Pinpoint the cell where the given text exists, returning its (X, Y) midpoint coordinate. 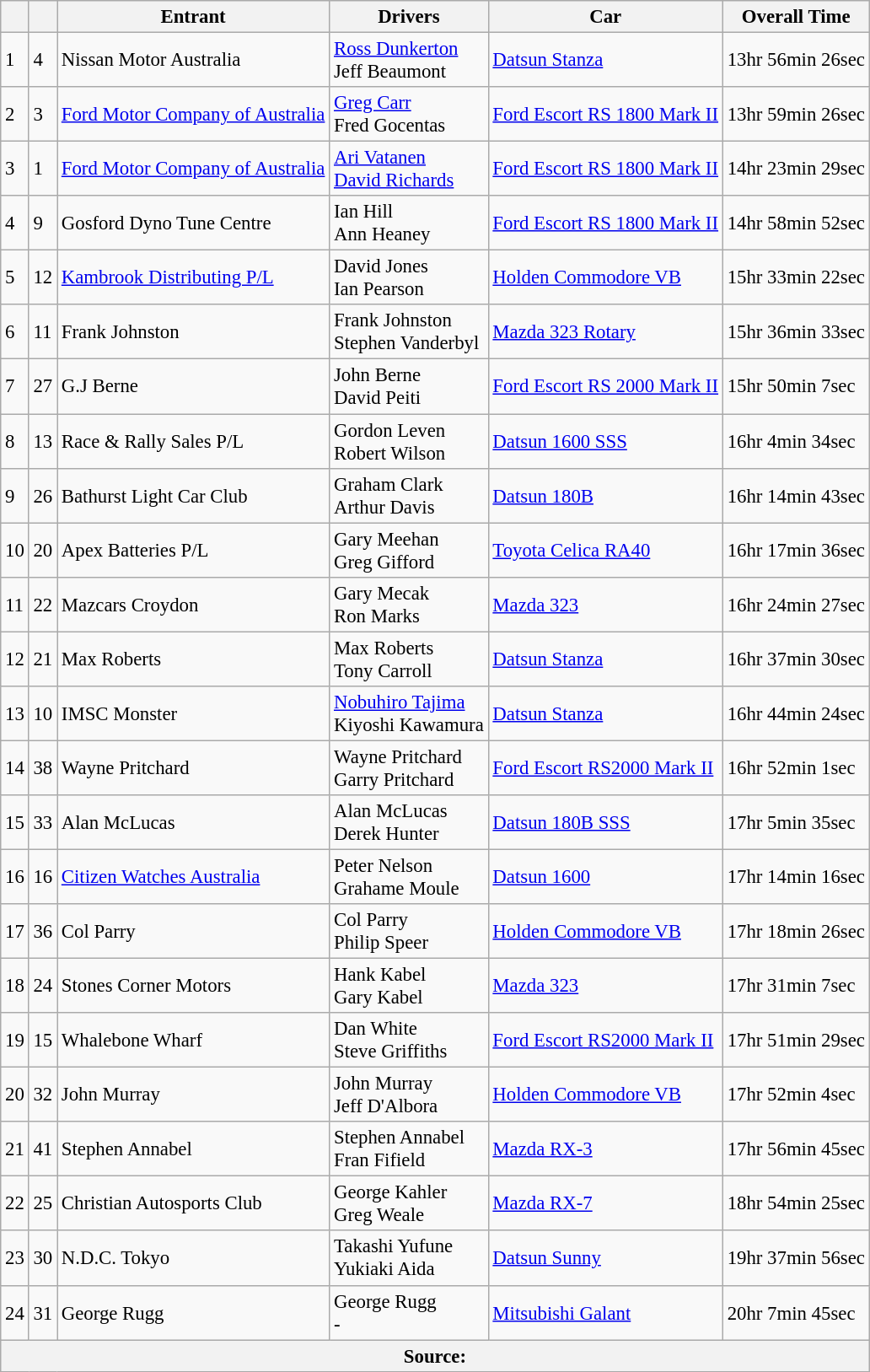
Nissan Motor Australia (194, 61)
Overall Time (796, 17)
Drivers (409, 17)
Frank Johnston (194, 332)
30 (42, 1258)
Mazda RX-3 (605, 1149)
Apex Batteries P/L (194, 550)
Entrant (194, 17)
Stephen Annabel (194, 1149)
G.J Berne (194, 386)
33 (42, 823)
Ari Vatanen David Richards (409, 169)
John Murray (194, 1095)
Alan McLucas Derek Hunter (409, 823)
15hr 36min 33sec (796, 332)
David Jones Ian Pearson (409, 278)
N.D.C. Tokyo (194, 1258)
Whalebone Wharf (194, 1041)
Datsun 1600 (605, 877)
IMSC Monster (194, 713)
7 (15, 386)
17hr 5min 35sec (796, 823)
19hr 37min 56sec (796, 1258)
Col Parry Philip Speer (409, 931)
Dan White Steve Griffiths (409, 1041)
14hr 58min 52sec (796, 223)
Graham Clark Arthur Davis (409, 496)
2 (15, 115)
17hr 51min 29sec (796, 1041)
Max Roberts (194, 659)
Wayne Pritchard Garry Pritchard (409, 767)
Greg Carr Fred Gocentas (409, 115)
Source: (435, 1356)
Gary Mecak Ron Marks (409, 604)
15hr 50min 7sec (796, 386)
Gordon Leven Robert Wilson (409, 442)
17hr 52min 4sec (796, 1095)
Wayne Pritchard (194, 767)
14hr 23min 29sec (796, 169)
Bathurst Light Car Club (194, 496)
John Murray Jeff D'Albora (409, 1095)
27 (42, 386)
16hr 17min 36sec (796, 550)
Datsun 180B SSS (605, 823)
Datsun Sunny (605, 1258)
Nobuhiro Tajima Kiyoshi Kawamura (409, 713)
Mitsubishi Galant (605, 1312)
Gosford Dyno Tune Centre (194, 223)
41 (42, 1149)
16hr 44min 24sec (796, 713)
Mazcars Croydon (194, 604)
16hr 24min 27sec (796, 604)
George Rugg (194, 1312)
6 (15, 332)
18hr 54min 25sec (796, 1204)
19 (15, 1041)
Datsun 1600 SSS (605, 442)
16hr 37min 30sec (796, 659)
32 (42, 1095)
Stones Corner Motors (194, 987)
14 (15, 767)
Christian Autosports Club (194, 1204)
17hr 56min 45sec (796, 1149)
Toyota Celica RA40 (605, 550)
Frank Johnston Stephen Vanderbyl (409, 332)
26 (42, 496)
Col Parry (194, 931)
5 (15, 278)
Peter Nelson Grahame Moule (409, 877)
16hr 52min 1sec (796, 767)
George Rugg - (409, 1312)
16hr 4min 34sec (796, 442)
Citizen Watches Australia (194, 877)
8 (15, 442)
Mazda 323 Rotary (605, 332)
Gary Meehan Greg Gifford (409, 550)
18 (15, 987)
16hr 14min 43sec (796, 496)
Max Roberts Tony Carroll (409, 659)
13hr 56min 26sec (796, 61)
John Berne David Peiti (409, 386)
Kambrook Distributing P/L (194, 278)
George Kahler Greg Weale (409, 1204)
36 (42, 931)
Ross Dunkerton Jeff Beaumont (409, 61)
Takashi Yufune Yukiaki Aida (409, 1258)
17hr 18min 26sec (796, 931)
15hr 33min 22sec (796, 278)
23 (15, 1258)
31 (42, 1312)
Alan McLucas (194, 823)
Ian Hill Ann Heaney (409, 223)
Mazda RX-7 (605, 1204)
13hr 59min 26sec (796, 115)
Hank Kabel Gary Kabel (409, 987)
17 (15, 931)
Car (605, 17)
Ford Escort RS 2000 Mark II (605, 386)
25 (42, 1204)
Stephen Annabel Fran Fifield (409, 1149)
38 (42, 767)
Race & Rally Sales P/L (194, 442)
Datsun 180B (605, 496)
20hr 7min 45sec (796, 1312)
17hr 14min 16sec (796, 877)
17hr 31min 7sec (796, 987)
